Return [X, Y] of the center of cell containing provided text 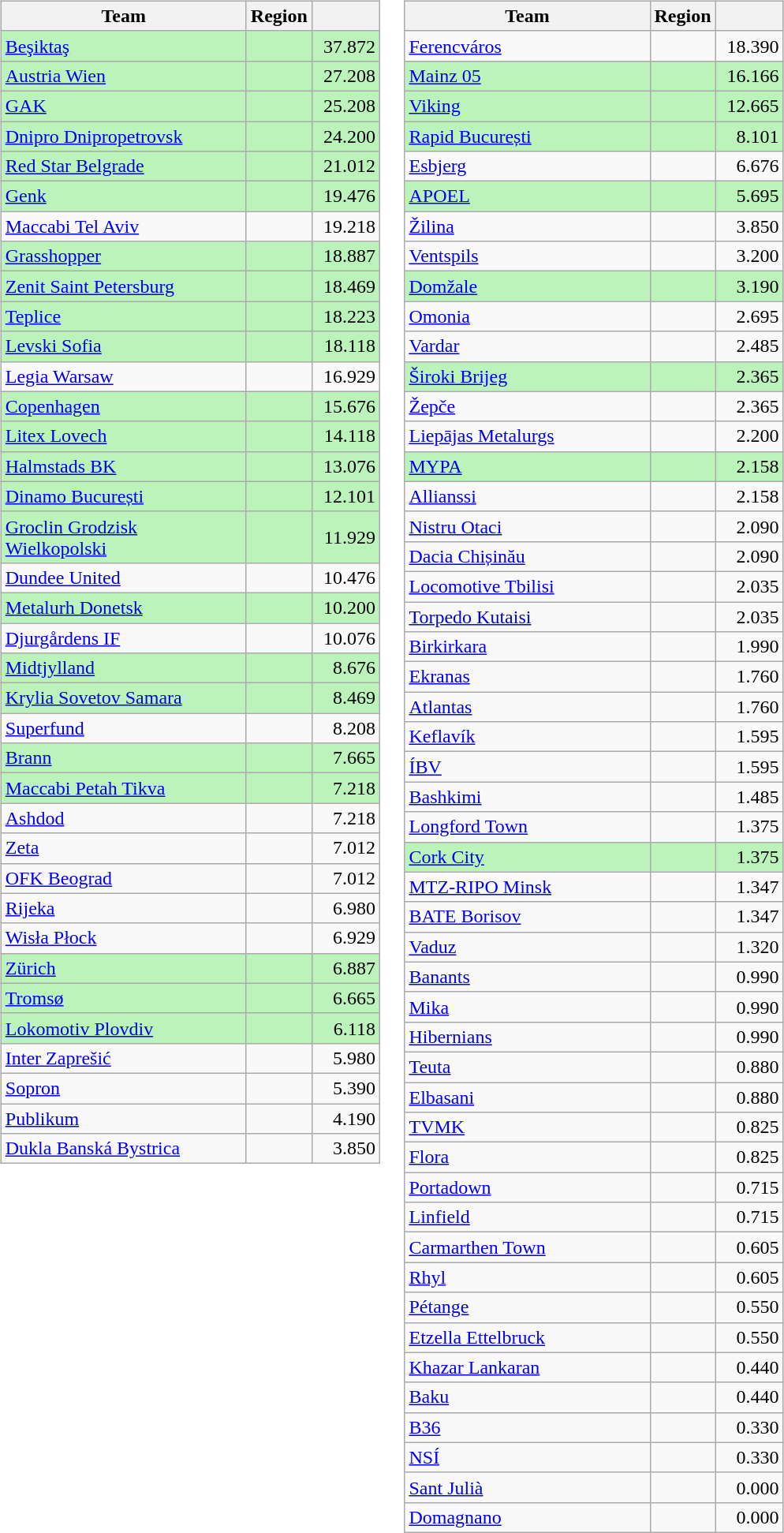
3.200 [749, 256]
Austria Wien [123, 76]
1.990 [749, 647]
Dinamo București [123, 496]
Sopron [123, 1088]
Birkirkara [527, 647]
18.223 [345, 316]
Lokomotiv Plovdiv [123, 1028]
Esbjerg [527, 166]
10.076 [345, 638]
13.076 [345, 466]
Pétange [527, 1307]
B36 [527, 1427]
12.101 [345, 496]
ÍBV [527, 767]
Portadown [527, 1187]
Cork City [527, 857]
Domžale [527, 286]
TVMK [527, 1127]
19.218 [345, 226]
Allianssi [527, 496]
MYPA [527, 466]
Maccabi Tel Aviv [123, 226]
Linfield [527, 1217]
5.390 [345, 1088]
Ashdod [123, 818]
GAK [123, 106]
Khazar Lankaran [527, 1367]
Nistru Otaci [527, 526]
Krylia Sovetov Samara [123, 698]
Red Star Belgrade [123, 166]
37.872 [345, 46]
18.469 [345, 286]
Ventspils [527, 256]
25.208 [345, 106]
2.200 [749, 436]
8.101 [749, 136]
OFK Beograd [123, 878]
18.390 [749, 46]
6.887 [345, 968]
8.469 [345, 698]
Beşiktaş [123, 46]
Liepājas Metalurgs [527, 436]
Tromsø [123, 998]
2.695 [749, 316]
Rapid București [527, 136]
Teuta [527, 1067]
24.200 [345, 136]
Midtjylland [123, 668]
Wisła Płock [123, 938]
Mika [527, 1007]
Dukla Banská Bystrica [123, 1149]
Flora [527, 1157]
Hibernians [527, 1037]
16.166 [749, 76]
Inter Zaprešić [123, 1058]
Levski Sofia [123, 346]
11.929 [345, 537]
Dnipro Dnipropetrovsk [123, 136]
Dacia Chișinău [527, 556]
Zürich [123, 968]
Longford Town [527, 827]
Elbasani [527, 1097]
6.118 [345, 1028]
BATE Borisov [527, 917]
Ekranas [527, 677]
3.190 [749, 286]
Žepče [527, 406]
Sant Julià [527, 1487]
Široki Brijeg [527, 376]
18.887 [345, 256]
Baku [527, 1397]
Grasshopper [123, 256]
Carmarthen Town [527, 1247]
19.476 [345, 196]
Etzella Ettelbruck [527, 1337]
6.980 [345, 908]
Publikum [123, 1118]
Vaduz [527, 947]
Djurgårdens IF [123, 638]
12.665 [749, 106]
Zenit Saint Petersburg [123, 286]
4.190 [345, 1118]
6.676 [749, 166]
Halmstads BK [123, 466]
Copenhagen [123, 406]
7.665 [345, 758]
Omonia [527, 316]
1.485 [749, 797]
Genk [123, 196]
Metalurh Donetsk [123, 608]
Brann [123, 758]
Maccabi Petah Tikva [123, 788]
Dundee United [123, 578]
18.118 [345, 346]
27.208 [345, 76]
Domagnano [527, 1517]
Banants [527, 977]
6.665 [345, 998]
Locomotive Tbilisi [527, 586]
APOEL [527, 196]
Mainz 05 [527, 76]
Litex Lovech [123, 436]
Superfund [123, 728]
Torpedo Kutaisi [527, 616]
Keflavík [527, 737]
Groclin Grodzisk Wielkopolski [123, 537]
2.485 [749, 346]
NSÍ [527, 1457]
15.676 [345, 406]
Ferencváros [527, 46]
Viking [527, 106]
Vardar [527, 346]
10.476 [345, 578]
Rhyl [527, 1277]
Bashkimi [527, 797]
5.695 [749, 196]
16.929 [345, 376]
6.929 [345, 938]
Zeta [123, 848]
Rijeka [123, 908]
Atlantas [527, 707]
8.676 [345, 668]
Legia Warsaw [123, 376]
1.320 [749, 947]
MTZ-RIPO Minsk [527, 887]
10.200 [345, 608]
21.012 [345, 166]
5.980 [345, 1058]
Teplice [123, 316]
14.118 [345, 436]
Žilina [527, 226]
8.208 [345, 728]
